Output the (x, y) coordinate of the center of the cell containing the given text.  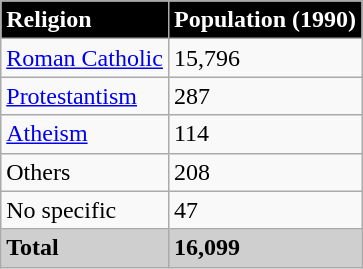
208 (264, 172)
Roman Catholic (85, 58)
47 (264, 210)
16,099 (264, 248)
15,796 (264, 58)
Total (85, 248)
Religion (85, 20)
114 (264, 134)
Others (85, 172)
No specific (85, 210)
287 (264, 96)
Atheism (85, 134)
Population (1990) (264, 20)
Protestantism (85, 96)
